Extract the (x, y) coordinate from the center of the cell holding the provided text.  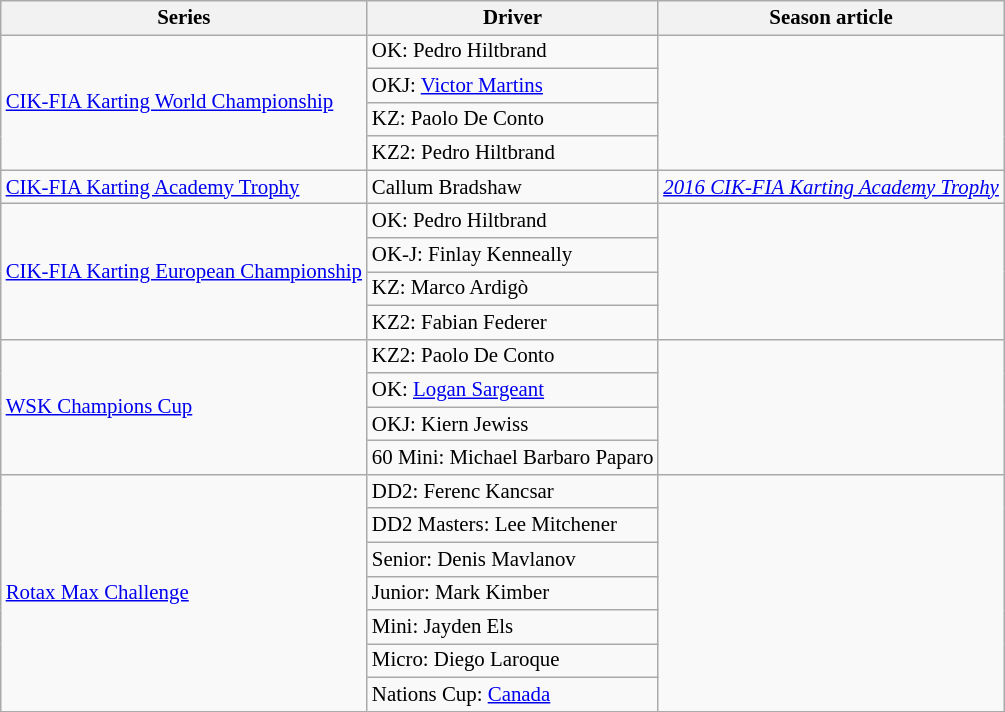
DD2 Masters: Lee Mitchener (512, 525)
KZ2: Paolo De Conto (512, 356)
Season article (831, 18)
KZ2: Pedro Hiltbrand (512, 153)
Micro: Diego Laroque (512, 661)
KZ2: Fabian Federer (512, 322)
CIK-FIA Karting Academy Trophy (184, 187)
OKJ: Victor Martins (512, 85)
Callum Bradshaw (512, 187)
OKJ: Kiern Jewiss (512, 424)
Nations Cup: Canada (512, 695)
Driver (512, 18)
WSK Champions Cup (184, 406)
Series (184, 18)
Mini: Jayden Els (512, 627)
2016 CIK-FIA Karting Academy Trophy (831, 187)
KZ: Marco Ardigò (512, 288)
OK-J: Finlay Kenneally (512, 255)
Rotax Max Challenge (184, 592)
OK: Logan Sargeant (512, 390)
KZ: Paolo De Conto (512, 119)
Junior: Mark Kimber (512, 593)
CIK-FIA Karting European Championship (184, 272)
60 Mini: Michael Barbaro Paparo (512, 458)
CIK-FIA Karting World Championship (184, 102)
Senior: Denis Mavlanov (512, 559)
DD2: Ferenc Kancsar (512, 491)
